Provide the [x, y] coordinate of the cell's center where the given text is located.  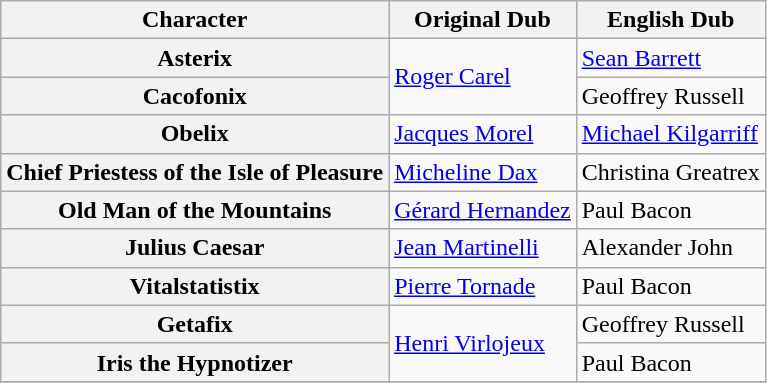
Henri Virlojeux [483, 343]
Character [195, 20]
Michael Kilgarriff [670, 134]
Jacques Morel [483, 134]
English Dub [670, 20]
Asterix [195, 58]
Gérard Hernandez [483, 210]
Roger Carel [483, 77]
Vitalstatistix [195, 286]
Chief Priestess of the Isle of Pleasure [195, 172]
Julius Caesar [195, 248]
Getafix [195, 324]
Iris the Hypnotizer [195, 362]
Sean Barrett [670, 58]
Micheline Dax [483, 172]
Cacofonix [195, 96]
Pierre Tornade [483, 286]
Alexander John [670, 248]
Original Dub [483, 20]
Obelix [195, 134]
Old Man of the Mountains [195, 210]
Christina Greatrex [670, 172]
Jean Martinelli [483, 248]
